Scan for the cell matching the given text and deliver its [x, y] coordinate at center. 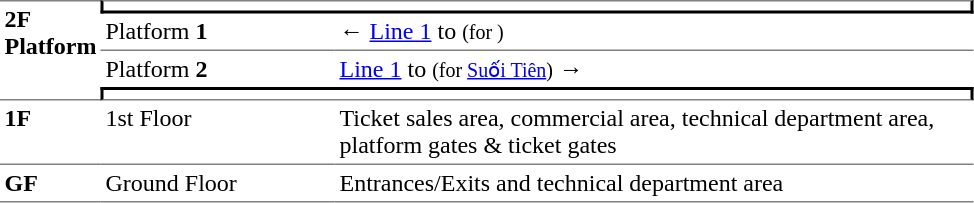
Platform 2 [218, 69]
Ground Floor [218, 184]
Line 1 to (for Suối Tiên) → [654, 69]
Platform 1 [218, 33]
GF [50, 184]
Entrances/Exits and technical department area [654, 184]
1st Floor [218, 132]
← Line 1 to (for ) [654, 33]
1F [50, 132]
Ticket sales area, commercial area, technical department area, platform gates & ticket gates [654, 132]
2FPlatform [50, 50]
